Identify which cell holds the provided text, then report its (X, Y) central coordinate. 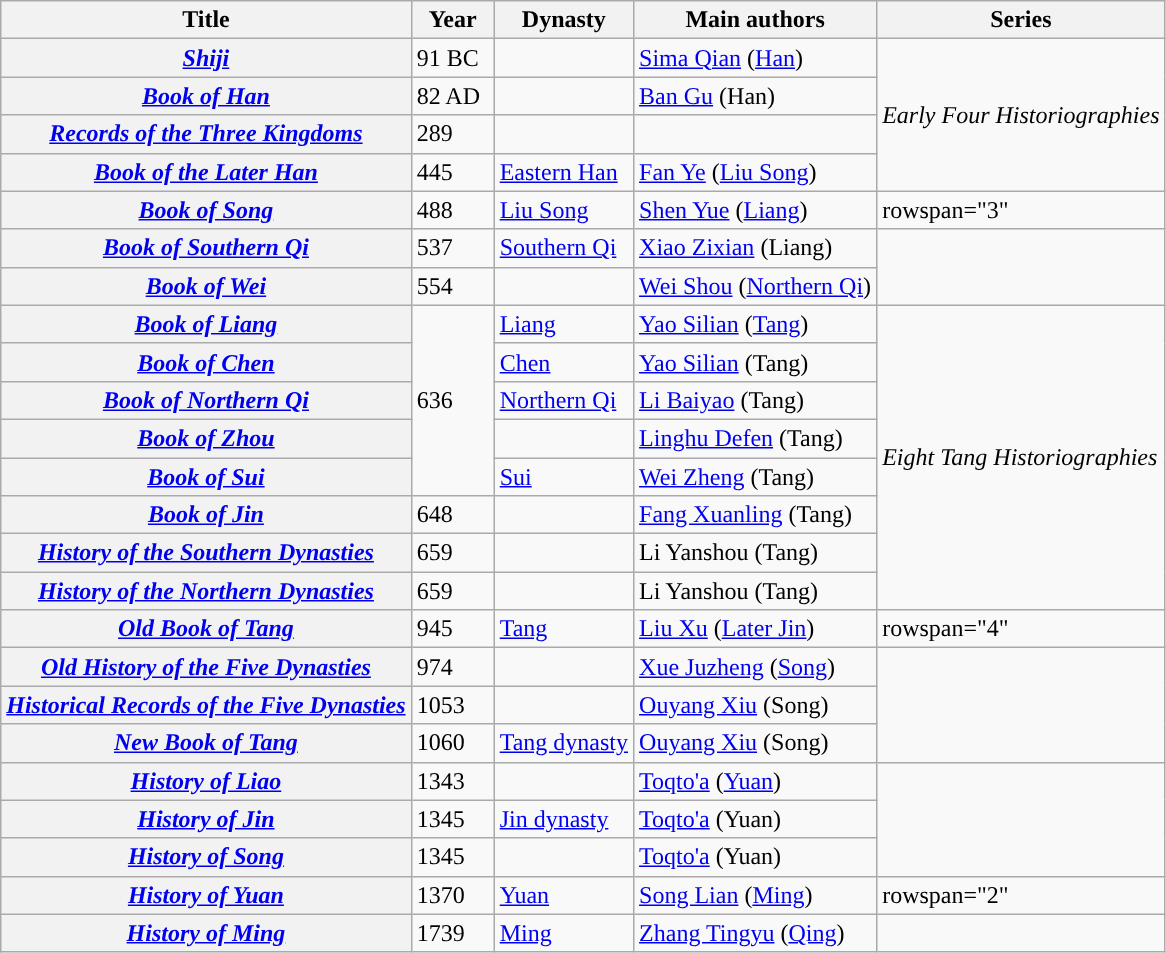
History of Yuan (206, 895)
Linghu Defen (Tang) (756, 438)
Xiao Zixian (Liang) (756, 248)
Book of Zhou (206, 438)
Li Baiyao (Tang) (756, 400)
636 (452, 400)
Book of Wei (206, 286)
1343 (452, 781)
1053 (452, 705)
82 AD (452, 96)
History of Liao (206, 781)
554 (452, 286)
Eight Tang Historiographies (1021, 457)
648 (452, 515)
Liu Song (564, 210)
rowspan="3" (1021, 210)
Yuan (564, 895)
Ming (564, 933)
Book of Han (206, 96)
Book of Southern Qi (206, 248)
Book of Song (206, 210)
Tang dynasty (564, 743)
Book of Liang (206, 324)
Old History of the Five Dynasties (206, 667)
Dynasty (564, 20)
Shen Yue (Liang) (756, 210)
Southern Qi (564, 248)
Wei Zheng (Tang) (756, 477)
445 (452, 172)
91 BC (452, 58)
Shiji (206, 58)
History of Song (206, 857)
Song Lian (Ming) (756, 895)
New Book of Tang (206, 743)
537 (452, 248)
Book of Sui (206, 477)
rowspan="2" (1021, 895)
Liang (564, 324)
289 (452, 134)
Jin dynasty (564, 819)
Eastern Han (564, 172)
Book of Northern Qi (206, 400)
History of the Northern Dynasties (206, 591)
1370 (452, 895)
Liu Xu (Later Jin) (756, 629)
488 (452, 210)
Book of Jin (206, 515)
1739 (452, 933)
Early Four Historiographies (1021, 115)
Fang Xuanling (Tang) (756, 515)
Old Book of Tang (206, 629)
Tang (564, 629)
Historical Records of the Five Dynasties (206, 705)
History of Jin (206, 819)
Chen (564, 362)
945 (452, 629)
rowspan="4" (1021, 629)
Xue Juzheng (Song) (756, 667)
Title (206, 20)
1060 (452, 743)
History of the Southern Dynasties (206, 553)
Fan Ye (Liu Song) (756, 172)
Northern Qi (564, 400)
974 (452, 667)
Book of the Later Han (206, 172)
Book of Chen (206, 362)
Ban Gu (Han) (756, 96)
Sui (564, 477)
Year (452, 20)
Records of the Three Kingdoms (206, 134)
Series (1021, 20)
Zhang Tingyu (Qing) (756, 933)
Sima Qian (Han) (756, 58)
Main authors (756, 20)
History of Ming (206, 933)
Wei Shou (Northern Qi) (756, 286)
